Search for the cell housing the specified text and yield its [X, Y] center coordinate. 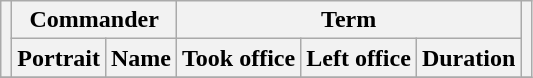
Name [140, 58]
Portrait [59, 58]
Duration [468, 58]
Took office [239, 58]
Left office [359, 58]
Commander [94, 20]
Term [349, 20]
